Return [X, Y] of the center of cell containing provided text 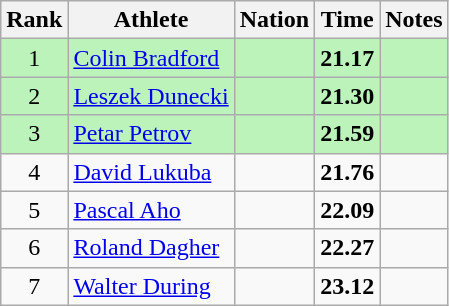
David Lukuba [151, 172]
Rank [34, 20]
22.27 [348, 248]
22.09 [348, 210]
21.30 [348, 96]
5 [34, 210]
Leszek Dunecki [151, 96]
Time [348, 20]
6 [34, 248]
Nation [274, 20]
Petar Petrov [151, 134]
Walter During [151, 286]
Notes [414, 20]
21.17 [348, 58]
21.59 [348, 134]
23.12 [348, 286]
1 [34, 58]
2 [34, 96]
21.76 [348, 172]
Roland Dagher [151, 248]
Pascal Aho [151, 210]
4 [34, 172]
Colin Bradford [151, 58]
7 [34, 286]
Athlete [151, 20]
3 [34, 134]
